Return (X, Y) of the center of cell containing provided text 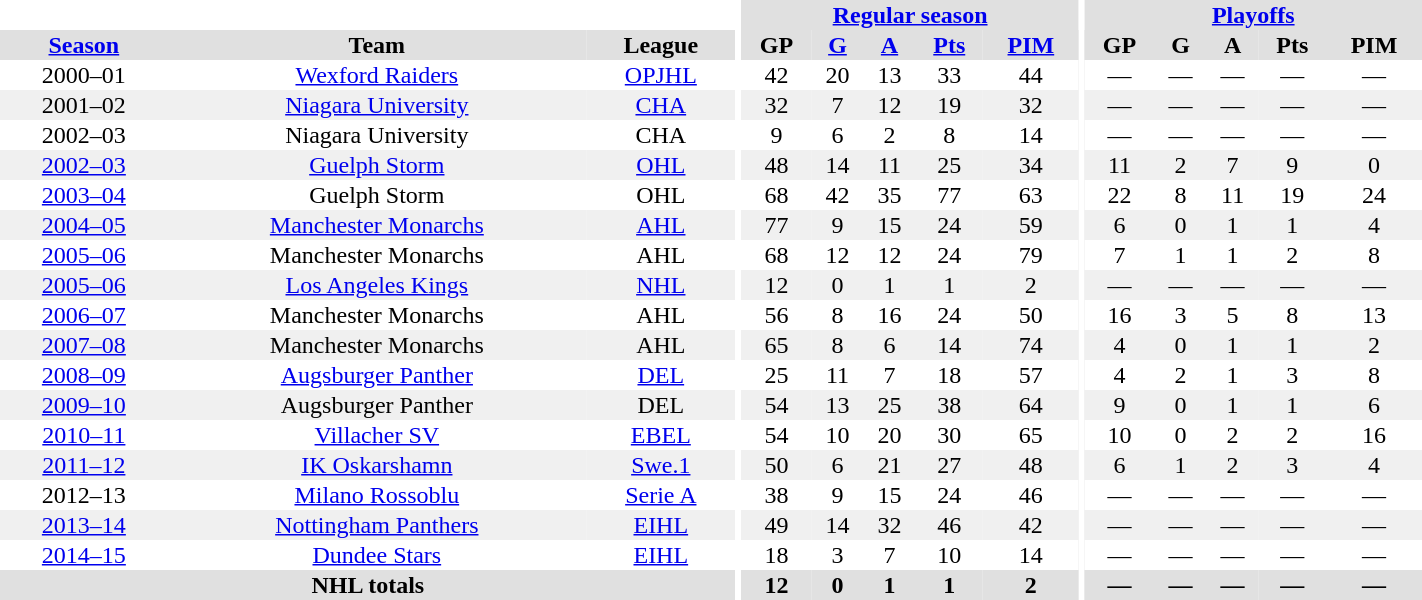
Serie A (661, 495)
2014–15 (84, 555)
Villacher SV (377, 435)
5 (1233, 315)
2000–01 (84, 75)
League (661, 45)
2001–02 (84, 105)
2007–08 (84, 345)
2008–09 (84, 375)
Season (84, 45)
74 (1031, 345)
Playoffs (1253, 15)
NHL totals (368, 585)
Los Angeles Kings (377, 285)
35 (890, 195)
Dundee Stars (377, 555)
2011–12 (84, 465)
33 (950, 75)
2013–14 (84, 525)
2010–11 (84, 435)
79 (1031, 255)
59 (1031, 225)
27 (950, 465)
49 (776, 525)
57 (1031, 375)
2006–07 (84, 315)
21 (890, 465)
Regular season (910, 15)
Team (377, 45)
63 (1031, 195)
IK Oskarshamn (377, 465)
2004–05 (84, 225)
56 (776, 315)
Swe.1 (661, 465)
2003–04 (84, 195)
64 (1031, 405)
Nottingham Panthers (377, 525)
34 (1031, 165)
2009–10 (84, 405)
OPJHL (661, 75)
22 (1119, 195)
44 (1031, 75)
Milano Rossoblu (377, 495)
2012–13 (84, 495)
30 (950, 435)
Wexford Raiders (377, 75)
EBEL (661, 435)
NHL (661, 285)
